Determine the [x, y] coordinate at the center of the cell enclosing the given text.  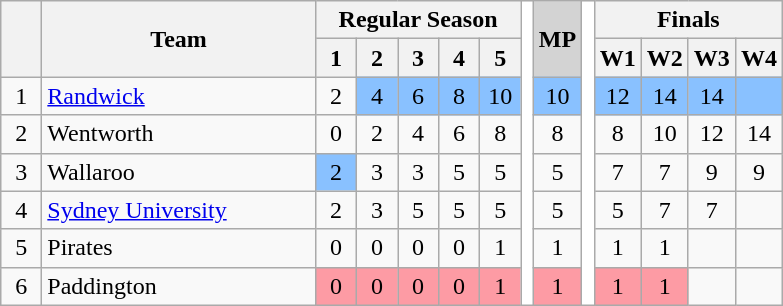
W3 [712, 58]
Wallaroo [179, 172]
Team [179, 39]
Finals [688, 20]
Wentworth [179, 134]
Pirates [179, 248]
W1 [618, 58]
Regular Season [418, 20]
Sydney University [179, 210]
Randwick [179, 96]
Paddington [179, 286]
W2 [664, 58]
MP [557, 39]
W4 [758, 58]
